Output the (X, Y) coordinate of the center of the cell containing the given text.  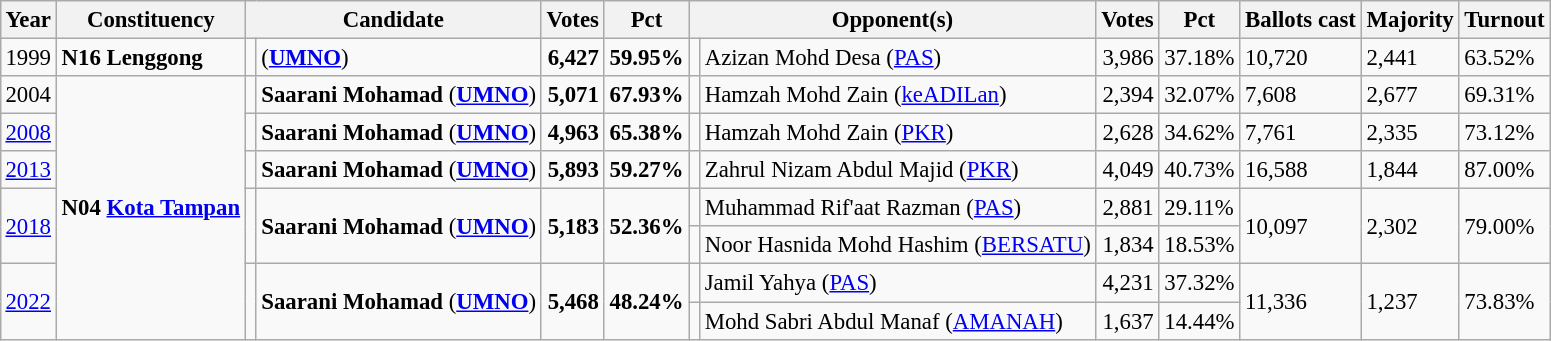
2004 (28, 95)
40.73% (1200, 170)
N16 Lenggong (150, 57)
1,637 (1128, 321)
34.62% (1200, 133)
37.32% (1200, 283)
6,427 (572, 57)
Year (28, 20)
Zahrul Nizam Abdul Majid (PKR) (898, 170)
2022 (28, 302)
52.36% (646, 226)
2,881 (1128, 208)
14.44% (1200, 321)
5,183 (572, 226)
1,844 (1410, 170)
10,097 (1300, 226)
29.11% (1200, 208)
73.12% (1504, 133)
16,588 (1300, 170)
79.00% (1504, 226)
N04 Kota Tampan (150, 208)
2013 (28, 170)
37.18% (1200, 57)
Azizan Mohd Desa (PAS) (898, 57)
Noor Hasnida Mohd Hashim (BERSATU) (898, 245)
Opponent(s) (892, 20)
4,231 (1128, 283)
10,720 (1300, 57)
67.93% (646, 95)
7,761 (1300, 133)
2,441 (1410, 57)
18.53% (1200, 245)
Turnout (1504, 20)
Hamzah Mohd Zain (keADILan) (898, 95)
63.52% (1504, 57)
59.27% (646, 170)
Constituency (150, 20)
Ballots cast (1300, 20)
5,071 (572, 95)
87.00% (1504, 170)
Candidate (393, 20)
2008 (28, 133)
48.24% (646, 302)
2,335 (1410, 133)
73.83% (1504, 302)
4,963 (572, 133)
5,468 (572, 302)
Hamzah Mohd Zain (PKR) (898, 133)
2,302 (1410, 226)
Muhammad Rif'aat Razman (PAS) (898, 208)
2,628 (1128, 133)
4,049 (1128, 170)
1,237 (1410, 302)
11,336 (1300, 302)
2,677 (1410, 95)
3,986 (1128, 57)
32.07% (1200, 95)
59.95% (646, 57)
1,834 (1128, 245)
65.38% (646, 133)
Majority (1410, 20)
Jamil Yahya (PAS) (898, 283)
(UMNO) (398, 57)
69.31% (1504, 95)
2018 (28, 226)
2,394 (1128, 95)
5,893 (572, 170)
1999 (28, 57)
Mohd Sabri Abdul Manaf (AMANAH) (898, 321)
7,608 (1300, 95)
